Capture the cell that displays the provided text and extract its [x, y] central coordinate. 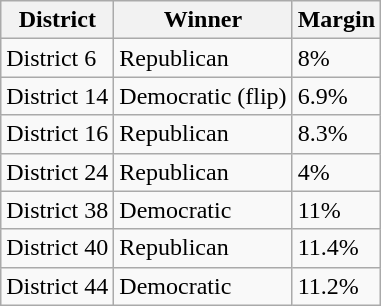
District 16 [58, 134]
District 14 [58, 96]
Winner [203, 20]
6.9% [336, 96]
District [58, 20]
District 24 [58, 172]
11.4% [336, 248]
4% [336, 172]
8% [336, 58]
8.3% [336, 134]
Margin [336, 20]
Democratic (flip) [203, 96]
11% [336, 210]
11.2% [336, 286]
District 44 [58, 286]
District 38 [58, 210]
District 6 [58, 58]
District 40 [58, 248]
